Scan for the cell matching the given text and deliver its [X, Y] coordinate at center. 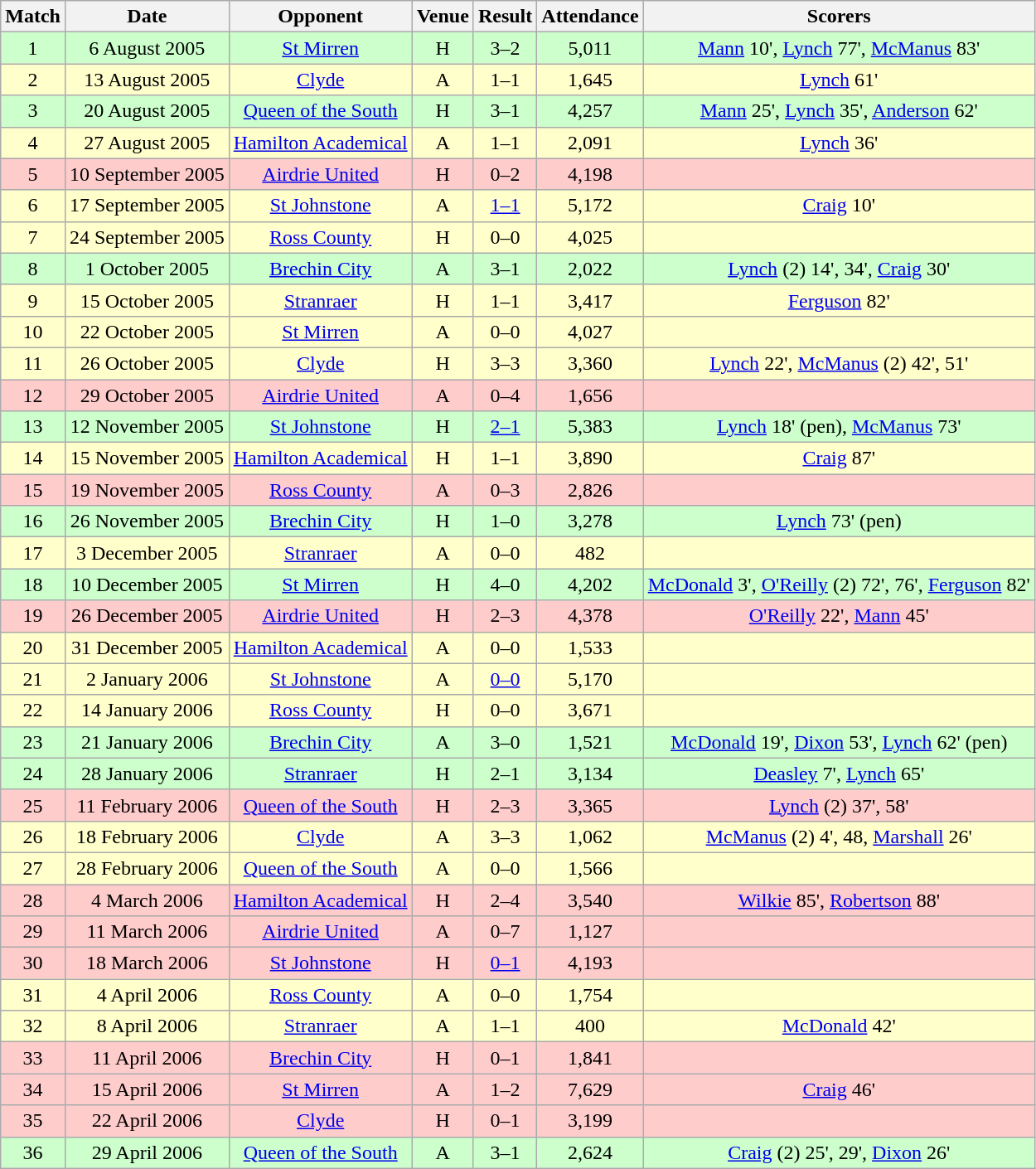
3–0 [505, 742]
10 December 2005 [147, 584]
4 [33, 143]
3 December 2005 [147, 553]
2 January 2006 [147, 679]
12 November 2005 [147, 427]
Venue [443, 17]
15 November 2005 [147, 458]
19 November 2005 [147, 490]
Wilkie 85', Robertson 88' [839, 900]
2,624 [590, 1152]
482 [590, 553]
4,257 [590, 111]
8 April 2006 [147, 1026]
23 [33, 742]
3,365 [590, 805]
11 April 2006 [147, 1058]
3,671 [590, 711]
Craig 46' [839, 1089]
15 [33, 490]
Attendance [590, 17]
4 April 2006 [147, 995]
30 [33, 963]
Lynch 73' (pen) [839, 521]
McDonald 19', Dixon 53', Lynch 62' (pen) [839, 742]
Craig 10' [839, 206]
18 [33, 584]
32 [33, 1026]
18 March 2006 [147, 963]
19 [33, 616]
Lynch 61' [839, 80]
18 February 2006 [147, 837]
3,360 [590, 363]
6 August 2005 [147, 48]
2,091 [590, 143]
13 [33, 427]
7 [33, 237]
2,022 [590, 269]
14 [33, 458]
16 [33, 521]
34 [33, 1089]
2,826 [590, 490]
5,011 [590, 48]
Mann 10', Lynch 77', McManus 83' [839, 48]
3,199 [590, 1121]
11 February 2006 [147, 805]
35 [33, 1121]
1,645 [590, 80]
10 [33, 332]
17 [33, 553]
26 November 2005 [147, 521]
15 October 2005 [147, 300]
20 August 2005 [147, 111]
36 [33, 1152]
4,378 [590, 616]
0–2 [505, 174]
31 December 2005 [147, 648]
McDonald 3', O'Reilly (2) 72', 76', Ferguson 82' [839, 584]
20 [33, 648]
Mann 25', Lynch 35', Anderson 62' [839, 111]
17 September 2005 [147, 206]
1–0 [505, 521]
3,540 [590, 900]
3,890 [590, 458]
3–2 [505, 48]
13 August 2005 [147, 80]
24 September 2005 [147, 237]
22 April 2006 [147, 1121]
Craig (2) 25', 29', Dixon 26' [839, 1152]
Result [505, 17]
27 August 2005 [147, 143]
McManus (2) 4', 48, Marshall 26' [839, 837]
0–3 [505, 490]
1,841 [590, 1058]
Scorers [839, 17]
Lynch (2) 37', 58' [839, 805]
28 January 2006 [147, 774]
8 [33, 269]
O'Reilly 22', Mann 45' [839, 616]
1–2 [505, 1089]
33 [33, 1058]
5 [33, 174]
6 [33, 206]
5,172 [590, 206]
0–4 [505, 395]
2 [33, 80]
4 March 2006 [147, 900]
29 [33, 932]
28 February 2006 [147, 868]
26 December 2005 [147, 616]
31 [33, 995]
21 [33, 679]
1,062 [590, 837]
10 September 2005 [147, 174]
11 March 2006 [147, 932]
1 October 2005 [147, 269]
26 October 2005 [147, 363]
400 [590, 1026]
3,417 [590, 300]
Match [33, 17]
4–0 [505, 584]
4,193 [590, 963]
Lynch 36' [839, 143]
14 January 2006 [147, 711]
1,521 [590, 742]
7,629 [590, 1089]
26 [33, 837]
1,656 [590, 395]
0–7 [505, 932]
29 April 2006 [147, 1152]
22 October 2005 [147, 332]
27 [33, 868]
1,533 [590, 648]
4,025 [590, 237]
4,202 [590, 584]
25 [33, 805]
1,754 [590, 995]
21 January 2006 [147, 742]
Lynch 22', McManus (2) 42', 51' [839, 363]
5,383 [590, 427]
Craig 87' [839, 458]
McDonald 42' [839, 1026]
12 [33, 395]
Lynch 18' (pen), McManus 73' [839, 427]
22 [33, 711]
1 [33, 48]
11 [33, 363]
28 [33, 900]
9 [33, 300]
Lynch (2) 14', 34', Craig 30' [839, 269]
3,134 [590, 774]
Date [147, 17]
1,566 [590, 868]
Deasley 7', Lynch 65' [839, 774]
4,027 [590, 332]
24 [33, 774]
1,127 [590, 932]
Opponent [320, 17]
15 April 2006 [147, 1089]
4,198 [590, 174]
3 [33, 111]
2–4 [505, 900]
29 October 2005 [147, 395]
Ferguson 82' [839, 300]
5,170 [590, 679]
3,278 [590, 521]
